Find where the given text appears and provide that cell's center as (X, Y) coordinate. 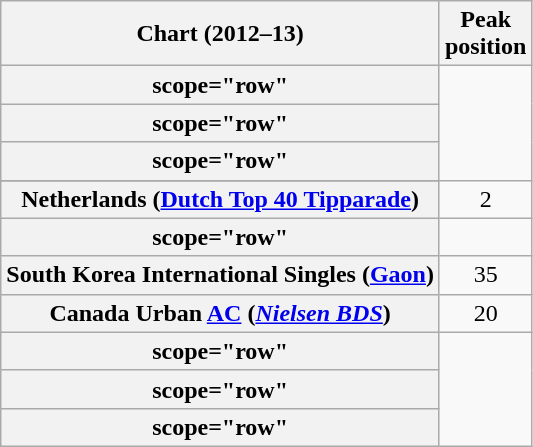
Chart (2012–13) (220, 34)
Canada Urban AC (Nielsen BDS) (220, 313)
South Korea International Singles (Gaon) (220, 275)
Peakposition (485, 34)
Netherlands (Dutch Top 40 Tipparade) (220, 199)
35 (485, 275)
20 (485, 313)
2 (485, 199)
